From the cell containing the given text, extract its center point as (x, y) coordinate. 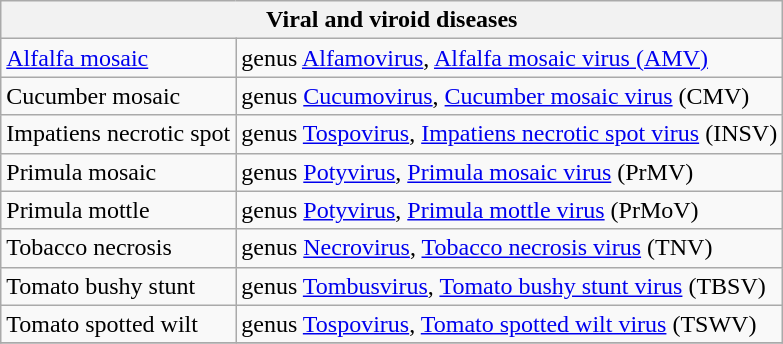
Primula mottle (118, 210)
genus Tospovirus, Impatiens necrotic spot virus (INSV) (510, 134)
Tomato bushy stunt (118, 286)
genus Necrovirus, Tobacco necrosis virus (TNV) (510, 248)
Impatiens necrotic spot (118, 134)
Alfalfa mosaic (118, 58)
genus Potyvirus, Primula mottle virus (PrMoV) (510, 210)
genus Tombusvirus, Tomato bushy stunt virus (TBSV) (510, 286)
Cucumber mosaic (118, 96)
genus Potyvirus, Primula mosaic virus (PrMV) (510, 172)
Tobacco necrosis (118, 248)
genus Alfamovirus, Alfalfa mosaic virus (AMV) (510, 58)
Tomato spotted wilt (118, 324)
Primula mosaic (118, 172)
genus Tospovirus, Tomato spotted wilt virus (TSWV) (510, 324)
Viral and viroid diseases (392, 20)
genus Cucumovirus, Cucumber mosaic virus (CMV) (510, 96)
